For the text-containing cell, return its midpoint in (X, Y) coordinate format. 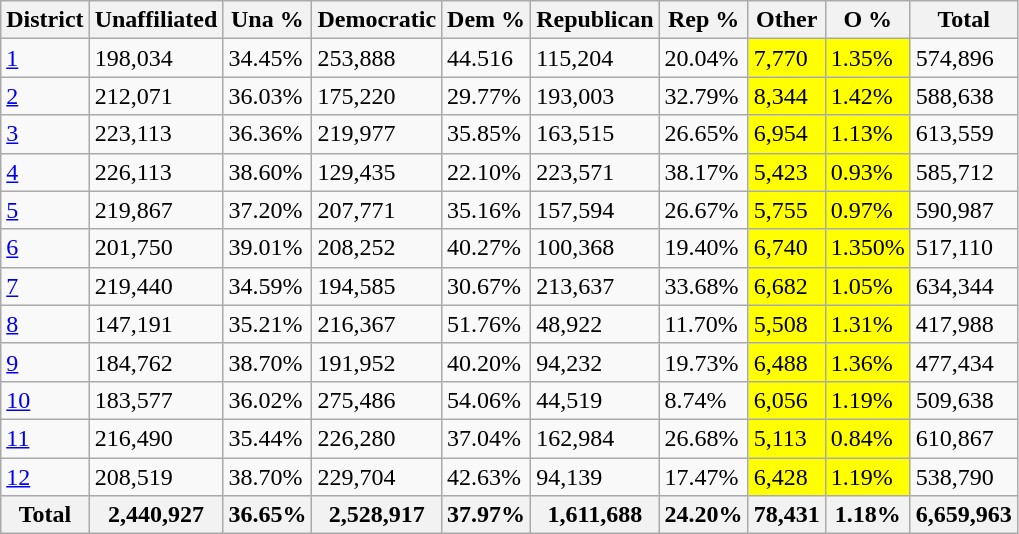
26.68% (704, 438)
40.27% (486, 248)
42.63% (486, 477)
94,139 (595, 477)
Other (786, 20)
417,988 (964, 324)
162,984 (595, 438)
5,113 (786, 438)
40.20% (486, 362)
275,486 (377, 400)
193,003 (595, 96)
183,577 (156, 400)
6,682 (786, 286)
20.04% (704, 58)
8 (45, 324)
44.516 (486, 58)
Rep % (704, 20)
5,508 (786, 324)
226,113 (156, 172)
226,280 (377, 438)
6,740 (786, 248)
35.85% (486, 134)
17.47% (704, 477)
36.03% (268, 96)
2,528,917 (377, 515)
24.20% (704, 515)
22.10% (486, 172)
30.67% (486, 286)
1.05% (868, 286)
12 (45, 477)
198,034 (156, 58)
8,344 (786, 96)
9 (45, 362)
35.44% (268, 438)
6,954 (786, 134)
216,490 (156, 438)
33.68% (704, 286)
37.97% (486, 515)
216,367 (377, 324)
6,659,963 (964, 515)
207,771 (377, 210)
1.18% (868, 515)
3 (45, 134)
10 (45, 400)
229,704 (377, 477)
574,896 (964, 58)
38.60% (268, 172)
19.73% (704, 362)
11.70% (704, 324)
5,755 (786, 210)
147,191 (156, 324)
Republican (595, 20)
1.42% (868, 96)
194,585 (377, 286)
223,571 (595, 172)
37.04% (486, 438)
585,712 (964, 172)
36.36% (268, 134)
7 (45, 286)
191,952 (377, 362)
208,252 (377, 248)
129,435 (377, 172)
6,056 (786, 400)
1 (45, 58)
219,440 (156, 286)
8.74% (704, 400)
0.84% (868, 438)
175,220 (377, 96)
1.350% (868, 248)
26.67% (704, 210)
201,750 (156, 248)
0.97% (868, 210)
6,488 (786, 362)
7,770 (786, 58)
184,762 (156, 362)
6,428 (786, 477)
Dem % (486, 20)
212,071 (156, 96)
Democratic (377, 20)
36.02% (268, 400)
38.17% (704, 172)
34.45% (268, 58)
78,431 (786, 515)
39.01% (268, 248)
0.93% (868, 172)
634,344 (964, 286)
5,423 (786, 172)
517,110 (964, 248)
1.31% (868, 324)
588,638 (964, 96)
223,113 (156, 134)
163,515 (595, 134)
208,519 (156, 477)
34.59% (268, 286)
219,977 (377, 134)
213,637 (595, 286)
11 (45, 438)
6 (45, 248)
253,888 (377, 58)
35.21% (268, 324)
District (45, 20)
2 (45, 96)
Una % (268, 20)
477,434 (964, 362)
44,519 (595, 400)
1,611,688 (595, 515)
5 (45, 210)
1.35% (868, 58)
590,987 (964, 210)
19.40% (704, 248)
54.06% (486, 400)
1.13% (868, 134)
94,232 (595, 362)
4 (45, 172)
157,594 (595, 210)
509,638 (964, 400)
26.65% (704, 134)
115,204 (595, 58)
219,867 (156, 210)
36.65% (268, 515)
100,368 (595, 248)
35.16% (486, 210)
O % (868, 20)
1.36% (868, 362)
613,559 (964, 134)
Unaffiliated (156, 20)
48,922 (595, 324)
29.77% (486, 96)
610,867 (964, 438)
2,440,927 (156, 515)
51.76% (486, 324)
538,790 (964, 477)
37.20% (268, 210)
32.79% (704, 96)
